Scan for the cell matching the given text and deliver its (x, y) coordinate at center. 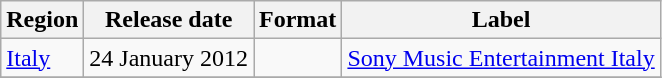
Release date (169, 20)
Region (42, 20)
Label (501, 20)
Italy (42, 58)
Sony Music Entertainment Italy (501, 58)
24 January 2012 (169, 58)
Format (298, 20)
